For the text-containing cell, return its midpoint in (x, y) coordinate format. 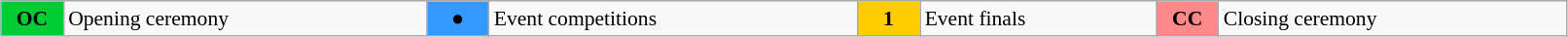
CC (1188, 18)
1 (888, 18)
OC (32, 18)
Closing ceremony (1393, 18)
Event competitions (673, 18)
Event finals (1039, 18)
● (458, 18)
Opening ceremony (245, 18)
